For the text-containing cell, return its midpoint in (x, y) coordinate format. 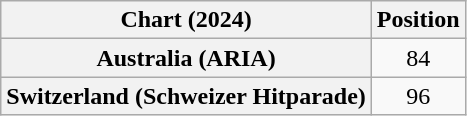
84 (418, 58)
Position (418, 20)
Chart (2024) (186, 20)
96 (418, 96)
Australia (ARIA) (186, 58)
Switzerland (Schweizer Hitparade) (186, 96)
